Identify which cell holds the provided text, then report its [X, Y] central coordinate. 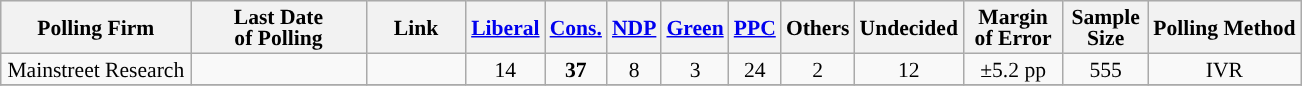
24 [755, 68]
Polling Method [1224, 27]
Liberal [505, 27]
Polling Firm [96, 27]
Last Dateof Polling [278, 27]
Mainstreet Research [96, 68]
555 [1106, 68]
IVR [1224, 68]
NDP [634, 27]
37 [576, 68]
Link [416, 27]
8 [634, 68]
SampleSize [1106, 27]
Green [694, 27]
PPC [755, 27]
3 [694, 68]
Others [818, 27]
14 [505, 68]
Marginof Error [1013, 27]
Undecided [909, 27]
±5.2 pp [1013, 68]
12 [909, 68]
2 [818, 68]
Cons. [576, 27]
